Determine the (X, Y) coordinate at the center of the cell enclosing the given text.  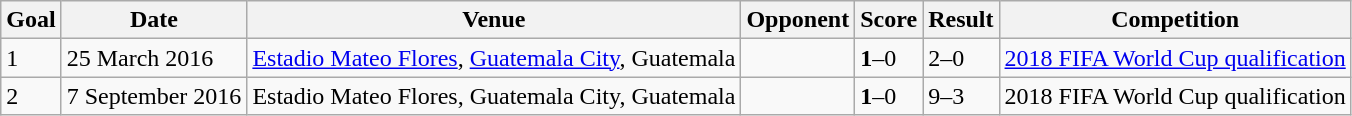
Date (154, 20)
Result (961, 20)
9–3 (961, 96)
Competition (1175, 20)
Opponent (798, 20)
1 (31, 58)
2 (31, 96)
Venue (494, 20)
2–0 (961, 58)
25 March 2016 (154, 58)
Goal (31, 20)
Score (889, 20)
7 September 2016 (154, 96)
